Identify which cell holds the provided text, then report its (x, y) central coordinate. 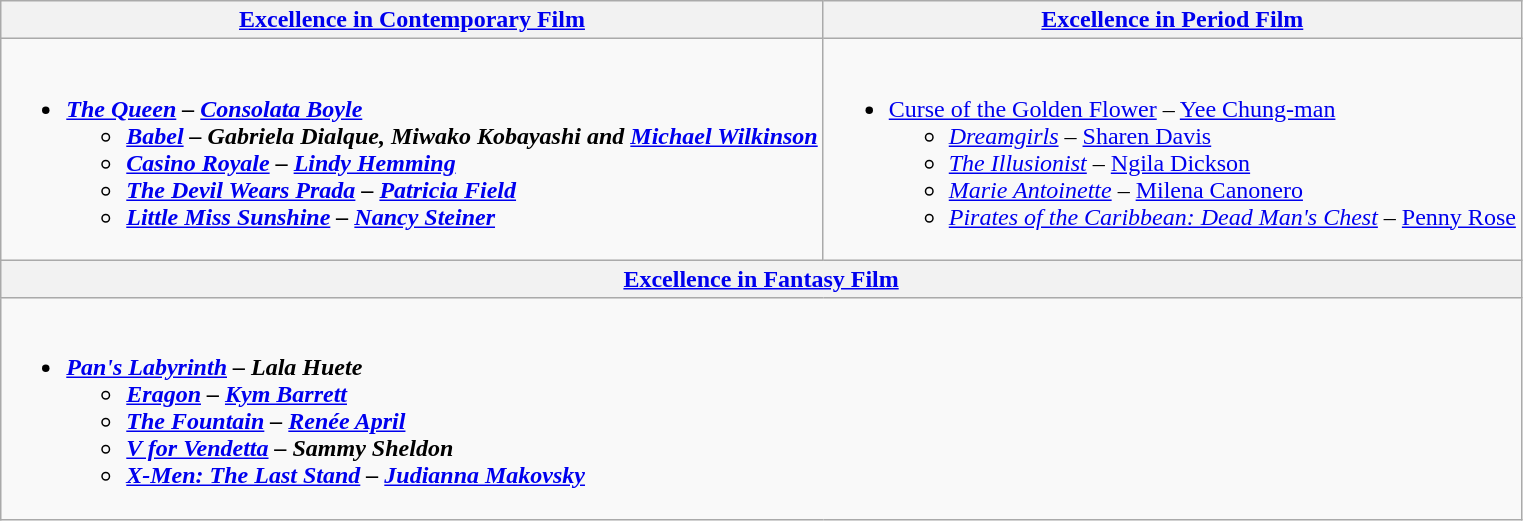
Excellence in Period Film (1172, 20)
Excellence in Fantasy Film (762, 279)
Excellence in Contemporary Film (412, 20)
Pan's Labyrinth – Lala HueteEragon – Kym BarrettThe Fountain – Renée AprilV for Vendetta – Sammy SheldonX-Men: The Last Stand – Judianna Makovsky (762, 408)
